Provide the [X, Y] coordinate of the cell's center where the given text is located.  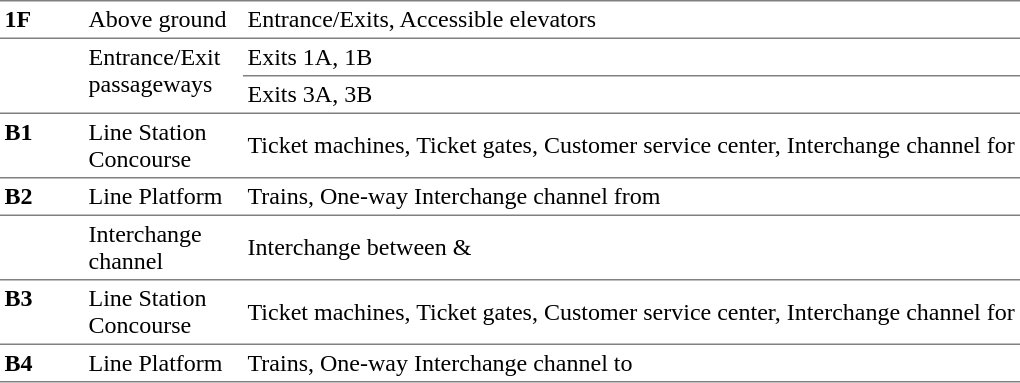
Exits 3A, 3B [631, 95]
Interchange between & [631, 248]
Above ground [164, 20]
Entrance/Exit passageways [164, 76]
Entrance/Exits, Accessible elevators [510, 20]
Interchange channel [164, 248]
B4 [42, 364]
Trains, One-way Interchange channel from [631, 197]
B1 [42, 146]
B3 [42, 312]
B2 [42, 197]
1F [42, 20]
Trains, One-way Interchange channel to [631, 364]
Exits 1A, 1B [631, 58]
